Return (X, Y) of the center of cell containing provided text 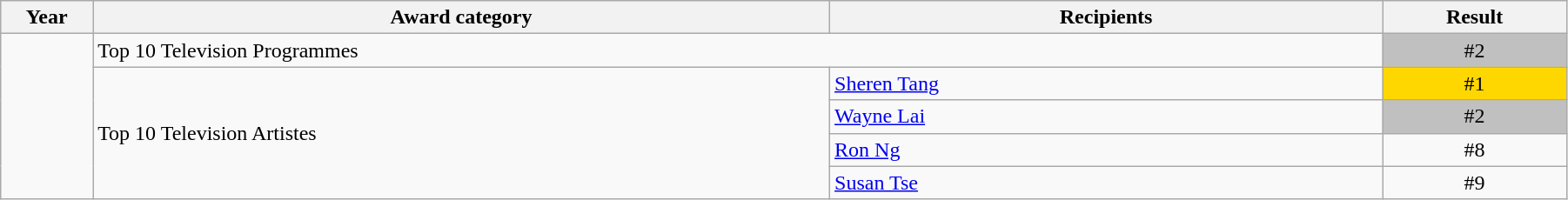
Recipients (1107, 17)
Sheren Tang (1107, 83)
#9 (1475, 183)
Ron Ng (1107, 150)
Susan Tse (1107, 183)
Year (47, 17)
Top 10 Television Artistes (461, 133)
Wayne Lai (1107, 117)
Result (1475, 17)
#8 (1475, 150)
Award category (461, 17)
Top 10 Television Programmes (738, 50)
#1 (1475, 83)
